Detect which cell encompasses the target text, then output its (x, y) center coordinate. 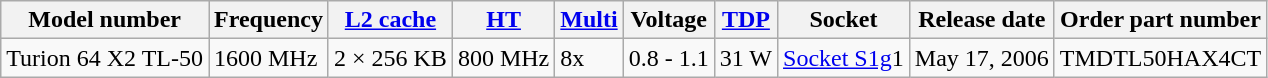
Order part number (1160, 20)
Socket (844, 20)
31 W (746, 58)
Multi (589, 20)
Turion 64 X2 TL-50 (105, 58)
Frequency (268, 20)
TDP (746, 20)
TMDTL50HAX4CT (1160, 58)
8x (589, 58)
HT (503, 20)
800 MHz (503, 58)
Voltage (668, 20)
0.8 - 1.1 (668, 58)
Model number (105, 20)
1600 MHz (268, 58)
Release date (982, 20)
May 17, 2006 (982, 58)
Socket S1g1 (844, 58)
L2 cache (390, 20)
2 × 256 KB (390, 58)
